Determine the (X, Y) coordinate at the center of the cell enclosing the given text.  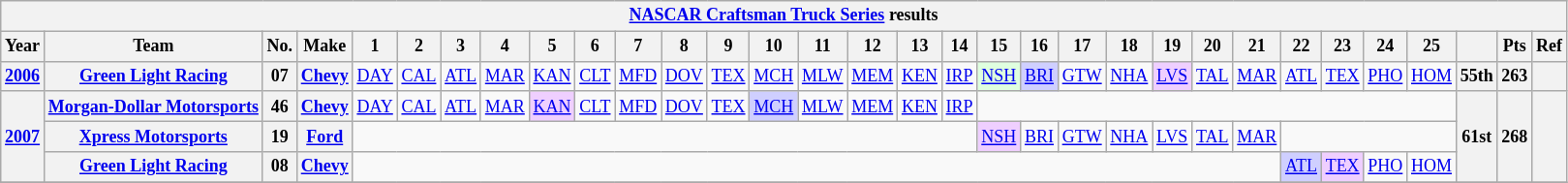
2007 (23, 137)
Xpress Motorsports (153, 136)
NASCAR Craftsman Truck Series results (784, 15)
7 (638, 46)
Make (324, 46)
Ford (324, 136)
22 (1302, 46)
08 (279, 167)
Morgan-Dollar Motorsports (153, 107)
55th (1476, 76)
18 (1129, 46)
16 (1040, 46)
15 (999, 46)
07 (279, 76)
13 (920, 46)
25 (1431, 46)
10 (774, 46)
9 (728, 46)
23 (1342, 46)
Team (153, 46)
61st (1476, 137)
24 (1385, 46)
Ref (1550, 46)
11 (823, 46)
21 (1257, 46)
4 (505, 46)
20 (1213, 46)
No. (279, 46)
12 (873, 46)
2006 (23, 76)
Year (23, 46)
46 (279, 107)
14 (959, 46)
268 (1515, 137)
3 (461, 46)
6 (595, 46)
2 (418, 46)
8 (685, 46)
Pts (1515, 46)
17 (1082, 46)
263 (1515, 76)
5 (552, 46)
1 (375, 46)
